Identify which cell holds the provided text, then report its [x, y] central coordinate. 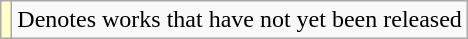
Denotes works that have not yet been released [240, 20]
